Return [X, Y] of the center of cell containing provided text 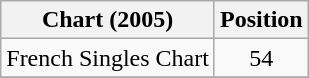
French Singles Chart [108, 58]
54 [261, 58]
Chart (2005) [108, 20]
Position [261, 20]
